Identify which cell holds the provided text, then report its (X, Y) central coordinate. 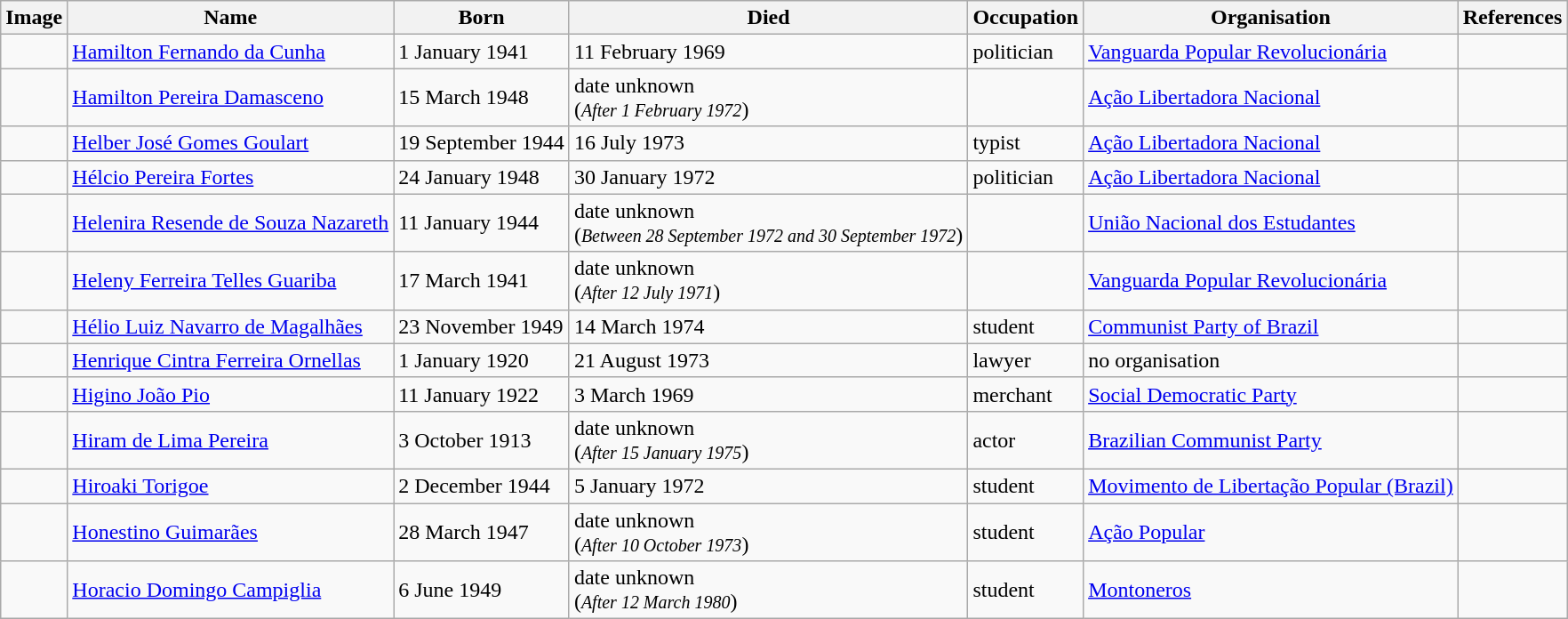
References (1513, 18)
merchant (1026, 394)
30 January 1972 (768, 177)
Higino João Pio (231, 394)
date unknown(Between 28 September 1972 and 30 September 1972) (768, 222)
Hamilton Pereira Damasceno (231, 98)
15 March 1948 (482, 98)
Hélcio Pereira Fortes (231, 177)
Montoneros (1271, 591)
Brazilian Communist Party (1271, 439)
16 July 1973 (768, 143)
Helber José Gomes Goulart (231, 143)
21 August 1973 (768, 360)
24 January 1948 (482, 177)
Horacio Domingo Campiglia (231, 591)
actor (1026, 439)
Ação Popular (1271, 532)
Died (768, 18)
23 November 1949 (482, 326)
lawyer (1026, 360)
14 March 1974 (768, 326)
11 January 1922 (482, 394)
Social Democratic Party (1271, 394)
28 March 1947 (482, 532)
Hélio Luiz Navarro de Magalhães (231, 326)
no organisation (1271, 360)
1 January 1941 (482, 52)
União Nacional dos Estudantes (1271, 222)
Hiroaki Torigoe (231, 486)
typist (1026, 143)
date unknown(After 10 October 1973) (768, 532)
1 January 1920 (482, 360)
Born (482, 18)
Movimento de Libertação Popular (Brazil) (1271, 486)
date unknown(After 12 March 1980) (768, 591)
19 September 1944 (482, 143)
Henrique Cintra Ferreira Ornellas (231, 360)
11 January 1944 (482, 222)
3 March 1969 (768, 394)
Hiram de Lima Pereira (231, 439)
Occupation (1026, 18)
5 January 1972 (768, 486)
2 December 1944 (482, 486)
Organisation (1271, 18)
date unknown(After 12 July 1971) (768, 281)
Helenira Resende de Souza Nazareth (231, 222)
Hamilton Fernando da Cunha (231, 52)
date unknown(After 1 February 1972) (768, 98)
6 June 1949 (482, 591)
17 March 1941 (482, 281)
Image (34, 18)
11 February 1969 (768, 52)
Heleny Ferreira Telles Guariba (231, 281)
Honestino Guimarães (231, 532)
Communist Party of Brazil (1271, 326)
date unknown(After 15 January 1975) (768, 439)
Name (231, 18)
3 October 1913 (482, 439)
